Extract the (X, Y) coordinate from the center of the cell holding the provided text.  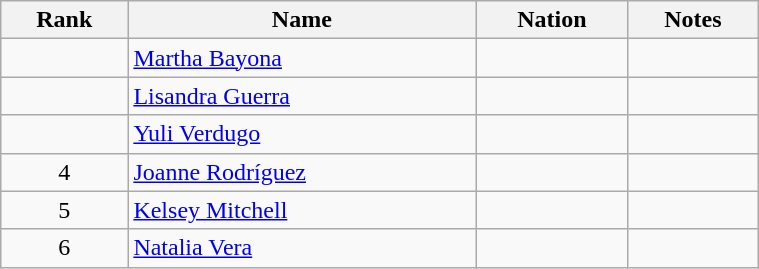
6 (64, 248)
4 (64, 172)
Lisandra Guerra (302, 96)
5 (64, 210)
Notes (693, 20)
Martha Bayona (302, 58)
Nation (552, 20)
Name (302, 20)
Kelsey Mitchell (302, 210)
Rank (64, 20)
Yuli Verdugo (302, 134)
Joanne Rodríguez (302, 172)
Natalia Vera (302, 248)
